Locate the cell with the specified text and output its [X, Y] center coordinate. 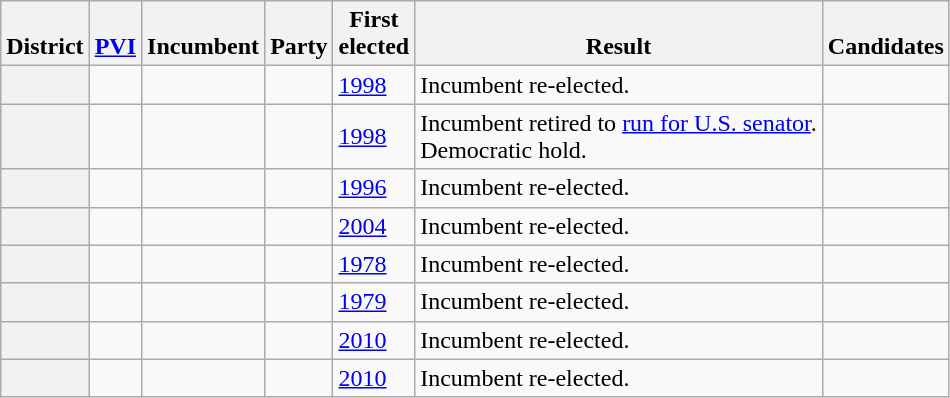
Incumbent retired to run for U.S. senator.Democratic hold. [619, 136]
Result [619, 34]
Candidates [886, 34]
1996 [374, 188]
1979 [374, 302]
2004 [374, 226]
Firstelected [374, 34]
1978 [374, 264]
District [45, 34]
Party [299, 34]
PVI [115, 34]
Incumbent [204, 34]
